Output the [x, y] coordinate of the center of the cell containing the given text.  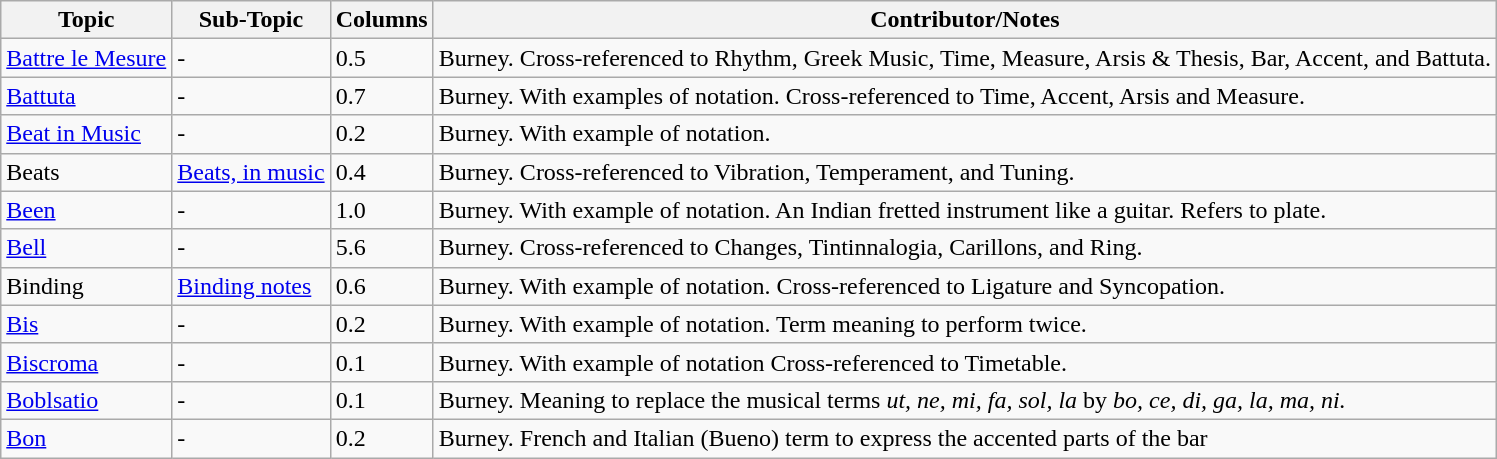
Burney. Meaning to replace the musical terms ut, ne, mi, fa, sol, la by bo, ce, di, ga, la, ma, ni. [964, 400]
Beats [86, 172]
Bell [86, 248]
0.4 [382, 172]
Binding notes [251, 286]
Burney. Cross-referenced to Changes, Tintinnalogia, Carillons, and Ring. [964, 248]
Sub-Topic [251, 20]
Biscroma [86, 362]
Binding [86, 286]
Boblsatio [86, 400]
Burney. With example of notation. Term meaning to perform twice. [964, 324]
Burney. With example of notation. [964, 134]
Burney. With example of notation. An Indian fretted instrument like a guitar. Refers to plate. [964, 210]
0.7 [382, 96]
1.0 [382, 210]
Columns [382, 20]
Battuta [86, 96]
Burney. With example of notation Cross-referenced to Timetable. [964, 362]
Burney. With examples of notation. Cross-referenced to Time, Accent, Arsis and Measure. [964, 96]
Beats, in music [251, 172]
Bon [86, 438]
5.6 [382, 248]
Burney. Cross-referenced to Rhythm, Greek Music, Time, Measure, Arsis & Thesis, Bar, Accent, and Battuta. [964, 58]
Burney. With example of notation. Cross-referenced to Ligature and Syncopation. [964, 286]
0.5 [382, 58]
Contributor/Notes [964, 20]
0.6 [382, 286]
Beat in Music [86, 134]
Burney. French and Italian (Bueno) term to express the accented parts of the bar [964, 438]
Burney. Cross-referenced to Vibration, Temperament, and Tuning. [964, 172]
Topic [86, 20]
Battre le Mesure [86, 58]
Been [86, 210]
Bis [86, 324]
